Identify which cell holds the provided text, then report its [x, y] central coordinate. 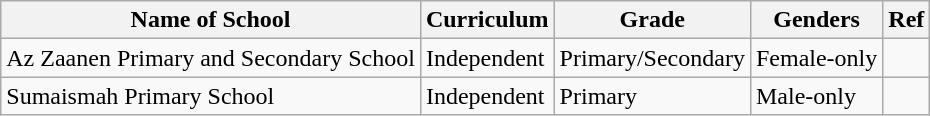
Ref [906, 20]
Az Zaanen Primary and Secondary School [211, 58]
Curriculum [487, 20]
Primary/Secondary [652, 58]
Sumaismah Primary School [211, 96]
Genders [816, 20]
Primary [652, 96]
Male-only [816, 96]
Female-only [816, 58]
Name of School [211, 20]
Grade [652, 20]
